Search for the cell housing the specified text and yield its (x, y) center coordinate. 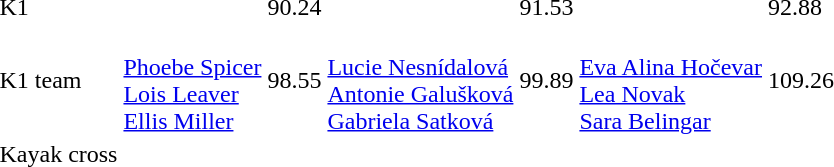
99.89 (546, 80)
Eva Alina HočevarLea NovakSara Belingar (671, 80)
98.55 (294, 80)
Lucie NesnídalováAntonie GaluškováGabriela Satková (420, 80)
Phoebe SpicerLois LeaverEllis Miller (192, 80)
